Find where the given text appears and provide that cell's center as [x, y] coordinate. 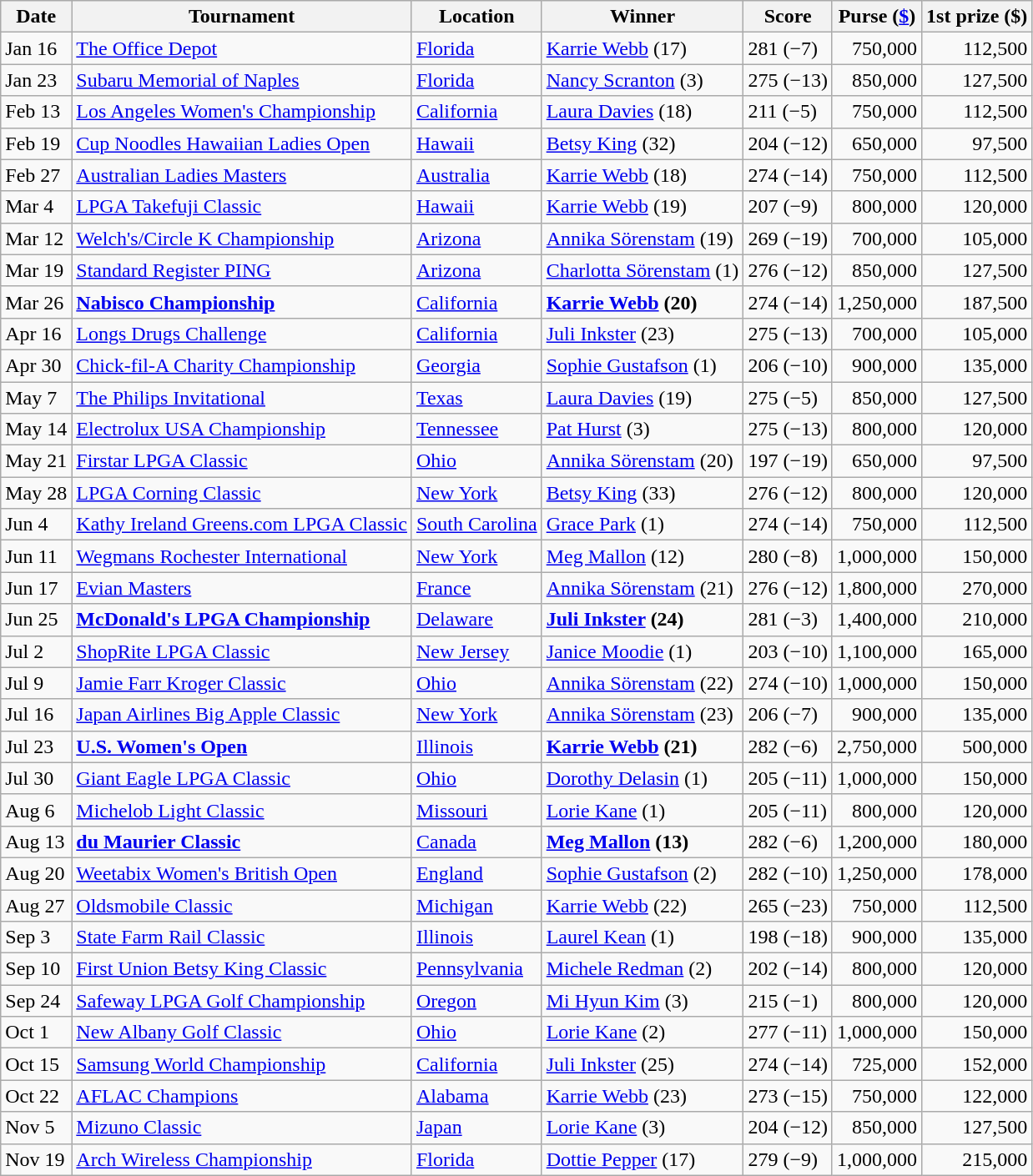
Jul 23 [37, 746]
Location [476, 17]
State Farm Rail Classic [242, 937]
165,000 [977, 651]
269 (−19) [788, 239]
Feb 19 [37, 143]
Nov 19 [37, 1159]
281 (−3) [788, 620]
Nov 5 [37, 1128]
Betsy King (32) [642, 143]
Oct 1 [37, 1033]
Grace Park (1) [642, 525]
Arch Wireless Championship [242, 1159]
Mizuno Classic [242, 1128]
Nancy Scranton (3) [642, 80]
LPGA Takefuji Classic [242, 207]
282 (−10) [788, 873]
Cup Noodles Hawaiian Ladies Open [242, 143]
187,500 [977, 302]
Karrie Webb (22) [642, 905]
Jul 30 [37, 778]
Subaru Memorial of Naples [242, 80]
277 (−11) [788, 1033]
Juli Inkster (24) [642, 620]
Date [37, 17]
Aug 6 [37, 810]
178,000 [977, 873]
Purse ($) [876, 17]
Annika Sörenstam (23) [642, 715]
Juli Inkster (25) [642, 1064]
Michigan [476, 905]
275 (−5) [788, 398]
ShopRite LPGA Classic [242, 651]
New Jersey [476, 651]
Betsy King (33) [642, 493]
122,000 [977, 1096]
Aug 20 [37, 873]
Evian Masters [242, 588]
Tennessee [476, 430]
Apr 16 [37, 334]
Charlotta Sörenstam (1) [642, 270]
Lorie Kane (2) [642, 1033]
1st prize ($) [977, 17]
Sophie Gustafson (1) [642, 365]
Alabama [476, 1096]
Oct 22 [37, 1096]
May 14 [37, 430]
Laura Davies (18) [642, 112]
Firstar LPGA Classic [242, 461]
Dorothy Delasin (1) [642, 778]
Mar 19 [37, 270]
Australian Ladies Masters [242, 175]
152,000 [977, 1064]
Karrie Webb (17) [642, 48]
1,800,000 [876, 588]
1,200,000 [876, 842]
Nabisco Championship [242, 302]
273 (−15) [788, 1096]
Sep 10 [37, 969]
Aug 13 [37, 842]
725,000 [876, 1064]
Jun 11 [37, 556]
Texas [476, 398]
Lorie Kane (3) [642, 1128]
Jan 23 [37, 80]
Winner [642, 17]
The Philips Invitational [242, 398]
France [476, 588]
Delaware [476, 620]
May 7 [37, 398]
Annika Sörenstam (19) [642, 239]
279 (−9) [788, 1159]
Lorie Kane (1) [642, 810]
Annika Sörenstam (22) [642, 683]
Kathy Ireland Greens.com LPGA Classic [242, 525]
Tournament [242, 17]
207 (−9) [788, 207]
Pat Hurst (3) [642, 430]
180,000 [977, 842]
Missouri [476, 810]
Meg Mallon (12) [642, 556]
Welch's/Circle K Championship [242, 239]
McDonald's LPGA Championship [242, 620]
Annika Sörenstam (20) [642, 461]
AFLAC Champions [242, 1096]
Los Angeles Women's Championship [242, 112]
Giant Eagle LPGA Classic [242, 778]
May 21 [37, 461]
Jun 4 [37, 525]
Oregon [476, 1001]
Aug 27 [37, 905]
Mi Hyun Kim (3) [642, 1001]
du Maurier Classic [242, 842]
Jul 9 [37, 683]
Juli Inkster (23) [642, 334]
Chick-fil-A Charity Championship [242, 365]
Japan [476, 1128]
The Office Depot [242, 48]
197 (−19) [788, 461]
Mar 12 [37, 239]
206 (−10) [788, 365]
Karrie Webb (21) [642, 746]
198 (−18) [788, 937]
Sophie Gustafson (2) [642, 873]
Oct 15 [37, 1064]
New Albany Golf Classic [242, 1033]
203 (−10) [788, 651]
Feb 13 [37, 112]
280 (−8) [788, 556]
274 (−10) [788, 683]
Samsung World Championship [242, 1064]
Annika Sörenstam (21) [642, 588]
215 (−1) [788, 1001]
Dottie Pepper (17) [642, 1159]
1,100,000 [876, 651]
Weetabix Women's British Open [242, 873]
Laurel Kean (1) [642, 937]
Feb 27 [37, 175]
211 (−5) [788, 112]
Japan Airlines Big Apple Classic [242, 715]
Karrie Webb (23) [642, 1096]
Pennsylvania [476, 969]
Score [788, 17]
281 (−7) [788, 48]
Sep 24 [37, 1001]
Jul 16 [37, 715]
Karrie Webb (19) [642, 207]
Electrolux USA Championship [242, 430]
Meg Mallon (13) [642, 842]
Standard Register PING [242, 270]
Jan 16 [37, 48]
Mar 26 [37, 302]
Safeway LPGA Golf Championship [242, 1001]
Canada [476, 842]
LPGA Corning Classic [242, 493]
202 (−14) [788, 969]
500,000 [977, 746]
Michele Redman (2) [642, 969]
Jul 2 [37, 651]
South Carolina [476, 525]
Longs Drugs Challenge [242, 334]
Sep 3 [37, 937]
210,000 [977, 620]
Janice Moodie (1) [642, 651]
215,000 [977, 1159]
2,750,000 [876, 746]
Michelob Light Classic [242, 810]
206 (−7) [788, 715]
1,400,000 [876, 620]
May 28 [37, 493]
Wegmans Rochester International [242, 556]
270,000 [977, 588]
U.S. Women's Open [242, 746]
Georgia [476, 365]
Jamie Farr Kroger Classic [242, 683]
Laura Davies (19) [642, 398]
Karrie Webb (20) [642, 302]
Oldsmobile Classic [242, 905]
Karrie Webb (18) [642, 175]
Apr 30 [37, 365]
First Union Betsy King Classic [242, 969]
Australia [476, 175]
Jun 25 [37, 620]
England [476, 873]
Mar 4 [37, 207]
265 (−23) [788, 905]
Jun 17 [37, 588]
